Return (x, y) of the center of cell containing provided text 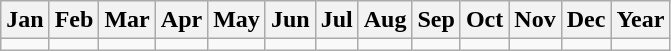
Jun (290, 20)
Year (640, 20)
Jul (336, 20)
Nov (535, 20)
Dec (586, 20)
Feb (74, 20)
Aug (385, 20)
Sep (436, 20)
Mar (127, 20)
Jan (25, 20)
Apr (181, 20)
May (237, 20)
Oct (484, 20)
